Search for the cell housing the specified text and yield its (x, y) center coordinate. 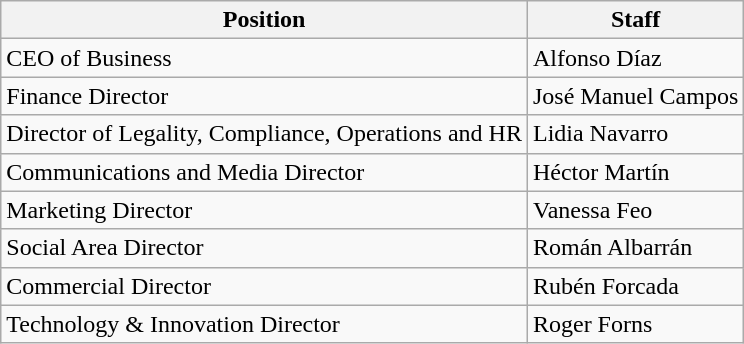
Director of Legality, Compliance, Operations and HR (264, 134)
Rubén Forcada (635, 286)
Lidia Navarro (635, 134)
Román Albarrán (635, 248)
Finance Director (264, 96)
Alfonso Díaz (635, 58)
CEO of Business (264, 58)
Social Area Director (264, 248)
Roger Forns (635, 324)
Staff (635, 20)
Communications and Media Director (264, 172)
Vanessa Feo (635, 210)
Technology & Innovation Director (264, 324)
José Manuel Campos (635, 96)
Commercial Director (264, 286)
Marketing Director (264, 210)
Héctor Martín (635, 172)
Position (264, 20)
